Find where the given text appears and provide that cell's center as [X, Y] coordinate. 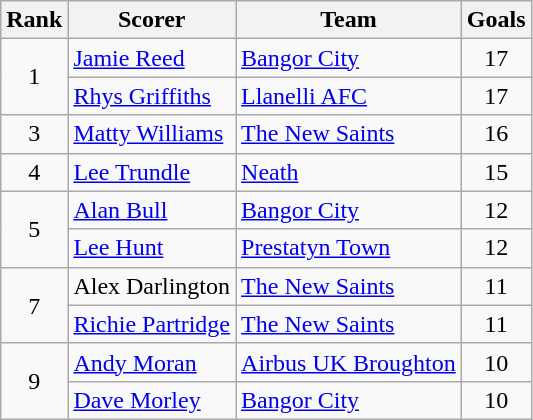
Prestatyn Town [349, 248]
15 [496, 172]
Lee Hunt [152, 248]
5 [34, 229]
Matty Williams [152, 134]
Lee Trundle [152, 172]
7 [34, 305]
3 [34, 134]
1 [34, 77]
Jamie Reed [152, 58]
Llanelli AFC [349, 96]
Richie Partridge [152, 324]
Scorer [152, 20]
Team [349, 20]
16 [496, 134]
Alan Bull [152, 210]
Airbus UK Broughton [349, 362]
Goals [496, 20]
Andy Moran [152, 362]
Dave Morley [152, 400]
Neath [349, 172]
4 [34, 172]
Alex Darlington [152, 286]
Rhys Griffiths [152, 96]
Rank [34, 20]
9 [34, 381]
